Scan for the cell matching the given text and deliver its (X, Y) coordinate at center. 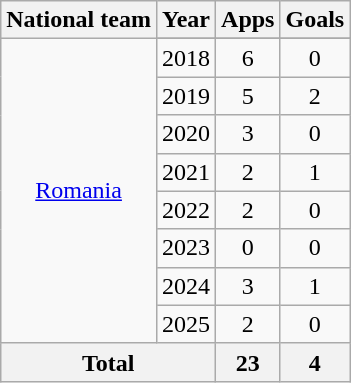
2022 (186, 210)
Romania (79, 191)
23 (248, 362)
Goals (315, 20)
Total (108, 362)
6 (248, 58)
Apps (248, 20)
2025 (186, 324)
4 (315, 362)
2021 (186, 172)
5 (248, 96)
2024 (186, 286)
Year (186, 20)
2019 (186, 96)
2018 (186, 58)
National team (79, 20)
2023 (186, 248)
2020 (186, 134)
